Detect which cell encompasses the target text, then output its (X, Y) center coordinate. 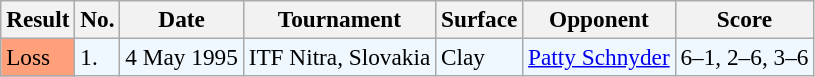
Result (38, 19)
6–1, 2–6, 3–6 (744, 57)
Clay (480, 57)
Date (182, 19)
Loss (38, 57)
4 May 1995 (182, 57)
Tournament (339, 19)
Surface (480, 19)
1. (98, 57)
Score (744, 19)
ITF Nitra, Slovakia (339, 57)
Patty Schnyder (599, 57)
No. (98, 19)
Opponent (599, 19)
